Locate the cell with the specified text and output its [X, Y] center coordinate. 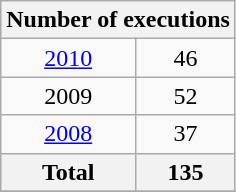
46 [186, 58]
2008 [68, 134]
Number of executions [118, 20]
Total [68, 172]
2010 [68, 58]
2009 [68, 96]
37 [186, 134]
135 [186, 172]
52 [186, 96]
